Scan for the cell matching the given text and deliver its [X, Y] coordinate at center. 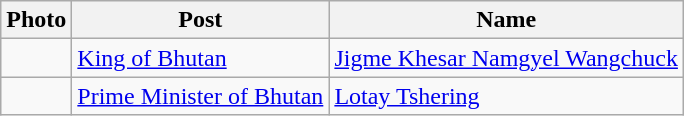
Name [506, 20]
King of Bhutan [200, 58]
Lotay Tshering [506, 96]
Prime Minister of Bhutan [200, 96]
Post [200, 20]
Jigme Khesar Namgyel Wangchuck [506, 58]
Photo [36, 20]
